Detect which cell encompasses the target text, then output its (X, Y) center coordinate. 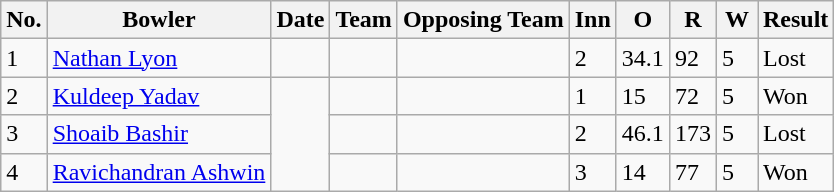
92 (692, 58)
34.1 (642, 58)
Result (796, 20)
Kuldeep Yadav (159, 96)
173 (692, 134)
15 (642, 96)
Ravichandran Ashwin (159, 172)
Opposing Team (483, 20)
Date (300, 20)
Nathan Lyon (159, 58)
14 (642, 172)
R (692, 20)
Bowler (159, 20)
Shoaib Bashir (159, 134)
72 (692, 96)
Team (364, 20)
46.1 (642, 134)
Inn (592, 20)
77 (692, 172)
W (736, 20)
O (642, 20)
No. (24, 20)
4 (24, 172)
